Output the (x, y) coordinate of the center of the cell containing the given text.  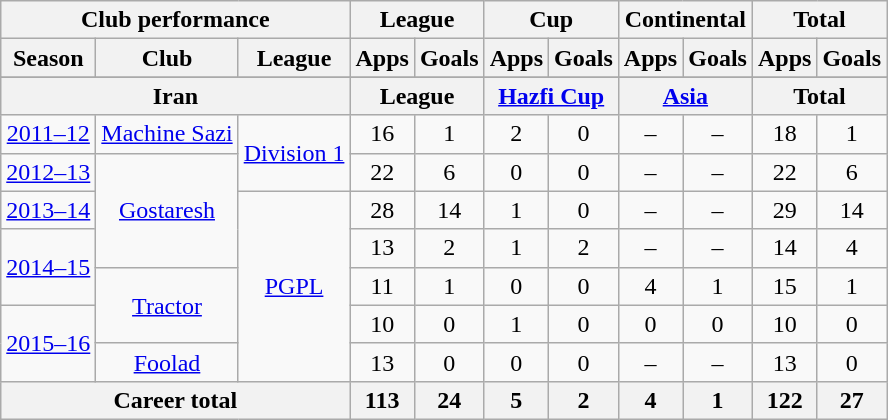
11 (382, 286)
Division 1 (294, 153)
Machine Sazi (167, 134)
Iran (176, 96)
Career total (176, 400)
2015–16 (48, 343)
Season (48, 58)
27 (852, 400)
2011–12 (48, 134)
Cup (551, 20)
16 (382, 134)
24 (449, 400)
28 (382, 210)
113 (382, 400)
Asia (685, 96)
2014–15 (48, 267)
29 (784, 210)
2013–14 (48, 210)
122 (784, 400)
Hazfi Cup (551, 96)
Tractor (167, 305)
Foolad (167, 362)
Club (167, 58)
18 (784, 134)
Club performance (176, 20)
15 (784, 286)
PGPL (294, 286)
Continental (685, 20)
2012–13 (48, 172)
Gostaresh (167, 210)
5 (516, 400)
